Identify which cell holds the provided text, then report its (x, y) central coordinate. 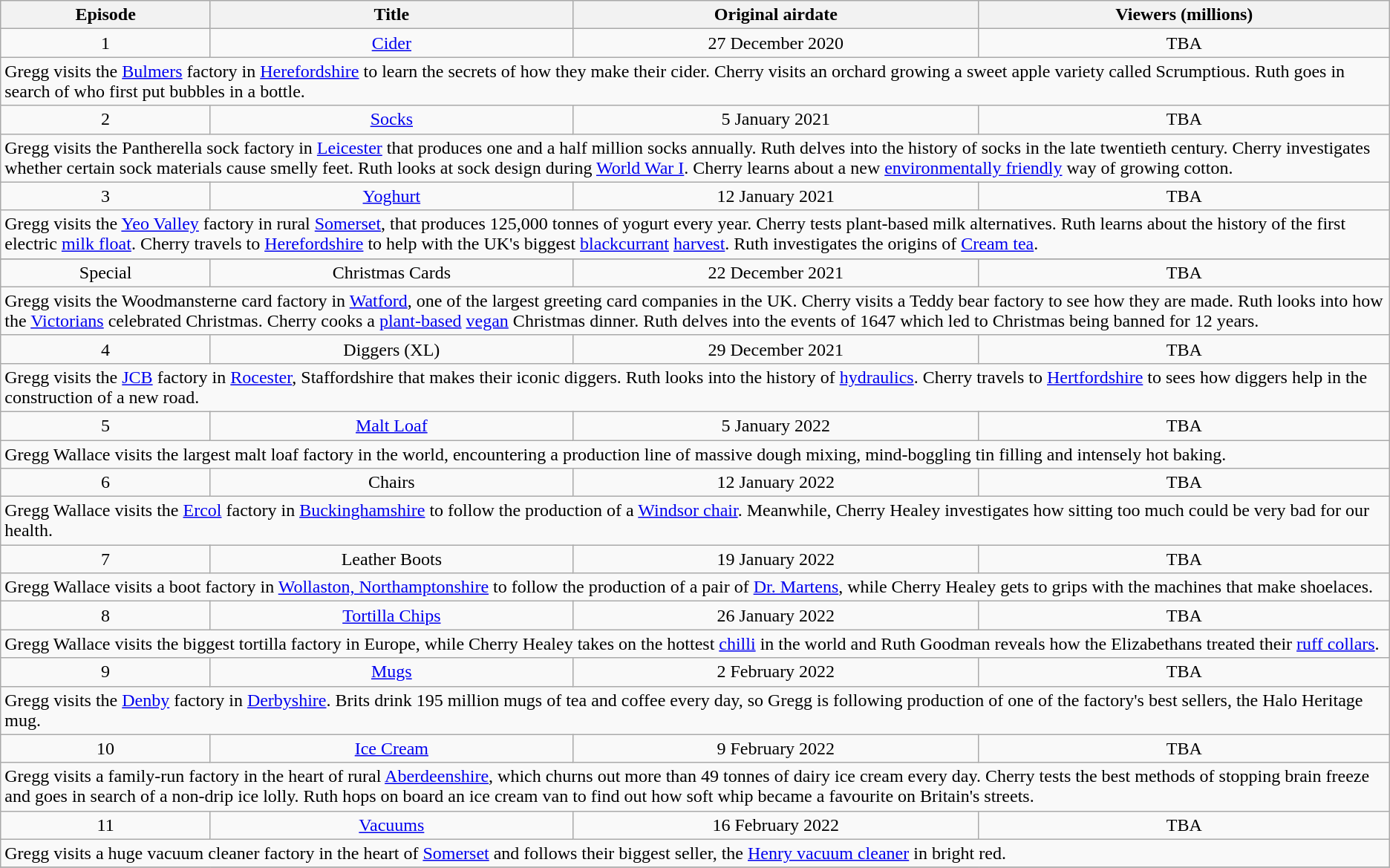
Diggers (XL) (391, 349)
Episode (105, 15)
9 February 2022 (775, 748)
26 January 2022 (775, 616)
5 January 2022 (775, 425)
1 (105, 43)
7 (105, 559)
Christmas Cards (391, 273)
Chairs (391, 483)
12 January 2021 (775, 196)
27 December 2020 (775, 43)
29 December 2021 (775, 349)
6 (105, 483)
22 December 2021 (775, 273)
19 January 2022 (775, 559)
Gregg visits a huge vacuum cleaner factory in the heart of Somerset and follows their biggest seller, the Henry vacuum cleaner in bright red. (695, 853)
9 (105, 672)
Yoghurt (391, 196)
Original airdate (775, 15)
5 (105, 425)
Vacuums (391, 825)
Title (391, 15)
Special (105, 273)
4 (105, 349)
Mugs (391, 672)
5 January 2021 (775, 120)
11 (105, 825)
2 February 2022 (775, 672)
12 January 2022 (775, 483)
16 February 2022 (775, 825)
Tortilla Chips (391, 616)
Cider (391, 43)
2 (105, 120)
Socks (391, 120)
Leather Boots (391, 559)
3 (105, 196)
Malt Loaf (391, 425)
10 (105, 748)
Ice Cream (391, 748)
8 (105, 616)
Viewers (millions) (1184, 15)
